Find where the given text appears and provide that cell's center as (x, y) coordinate. 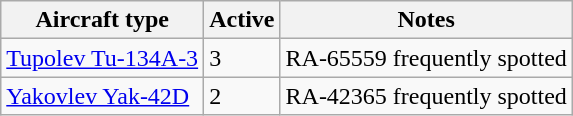
3 (242, 58)
Tupolev Tu-134A-3 (102, 58)
Notes (426, 20)
RA-42365 frequently spotted (426, 96)
Aircraft type (102, 20)
Active (242, 20)
2 (242, 96)
Yakovlev Yak-42D (102, 96)
RA-65559 frequently spotted (426, 58)
